Provide the [x, y] coordinate of the cell's center where the given text is located.  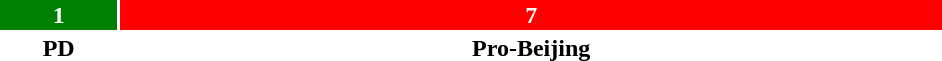
1 [58, 15]
7 [531, 15]
